Return the (X, Y) coordinate for the center point of the cell that contains the specified text.  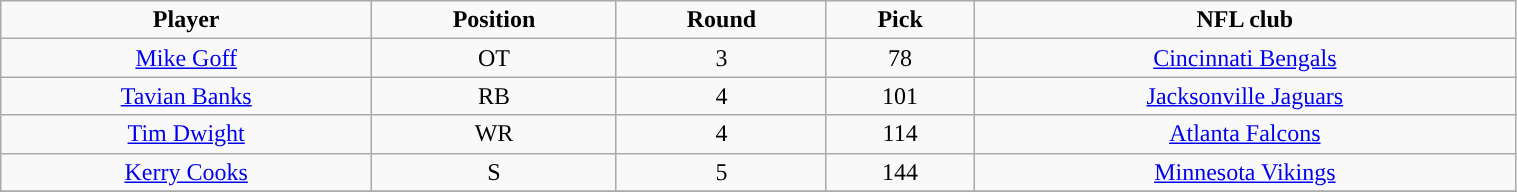
Atlanta Falcons (1245, 134)
WR (494, 134)
Tavian Banks (186, 96)
Jacksonville Jaguars (1245, 96)
Tim Dwight (186, 134)
114 (900, 134)
Minnesota Vikings (1245, 172)
Cincinnati Bengals (1245, 58)
S (494, 172)
NFL club (1245, 20)
144 (900, 172)
Round (721, 20)
OT (494, 58)
Position (494, 20)
Kerry Cooks (186, 172)
5 (721, 172)
RB (494, 96)
101 (900, 96)
3 (721, 58)
Mike Goff (186, 58)
78 (900, 58)
Pick (900, 20)
Player (186, 20)
